For the text-containing cell, return its midpoint in [X, Y] coordinate format. 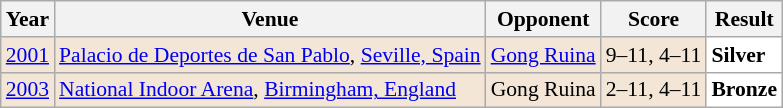
Venue [270, 19]
Score [654, 19]
Year [28, 19]
Opponent [544, 19]
9–11, 4–11 [654, 55]
National Indoor Arena, Birmingham, England [270, 90]
2–11, 4–11 [654, 90]
2003 [28, 90]
Bronze [744, 90]
Palacio de Deportes de San Pablo, Seville, Spain [270, 55]
Result [744, 19]
2001 [28, 55]
Silver [744, 55]
